For the text-containing cell, return its midpoint in [X, Y] coordinate format. 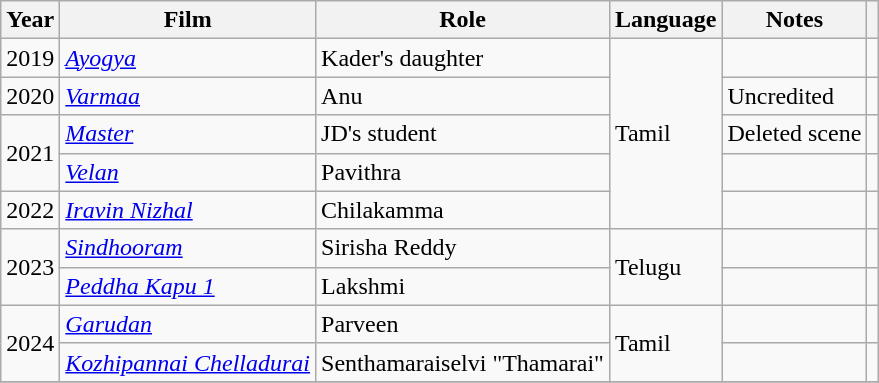
Chilakamma [463, 210]
2024 [30, 343]
2021 [30, 153]
Sindhooram [188, 248]
2020 [30, 96]
2023 [30, 267]
Uncredited [794, 96]
Garudan [188, 324]
Pavithra [463, 172]
Peddha Kapu 1 [188, 286]
Kozhipannai Chelladurai [188, 362]
Anu [463, 96]
Film [188, 20]
2022 [30, 210]
Ayogya [188, 58]
Kader's daughter [463, 58]
Year [30, 20]
Notes [794, 20]
Lakshmi [463, 286]
Telugu [665, 267]
Parveen [463, 324]
Iravin Nizhal [188, 210]
Senthamaraiselvi "Thamarai" [463, 362]
Varmaa [188, 96]
Master [188, 134]
Sirisha Reddy [463, 248]
Deleted scene [794, 134]
Velan [188, 172]
Role [463, 20]
Language [665, 20]
JD's student [463, 134]
2019 [30, 58]
